From the cell containing the given text, extract its center point as [X, Y] coordinate. 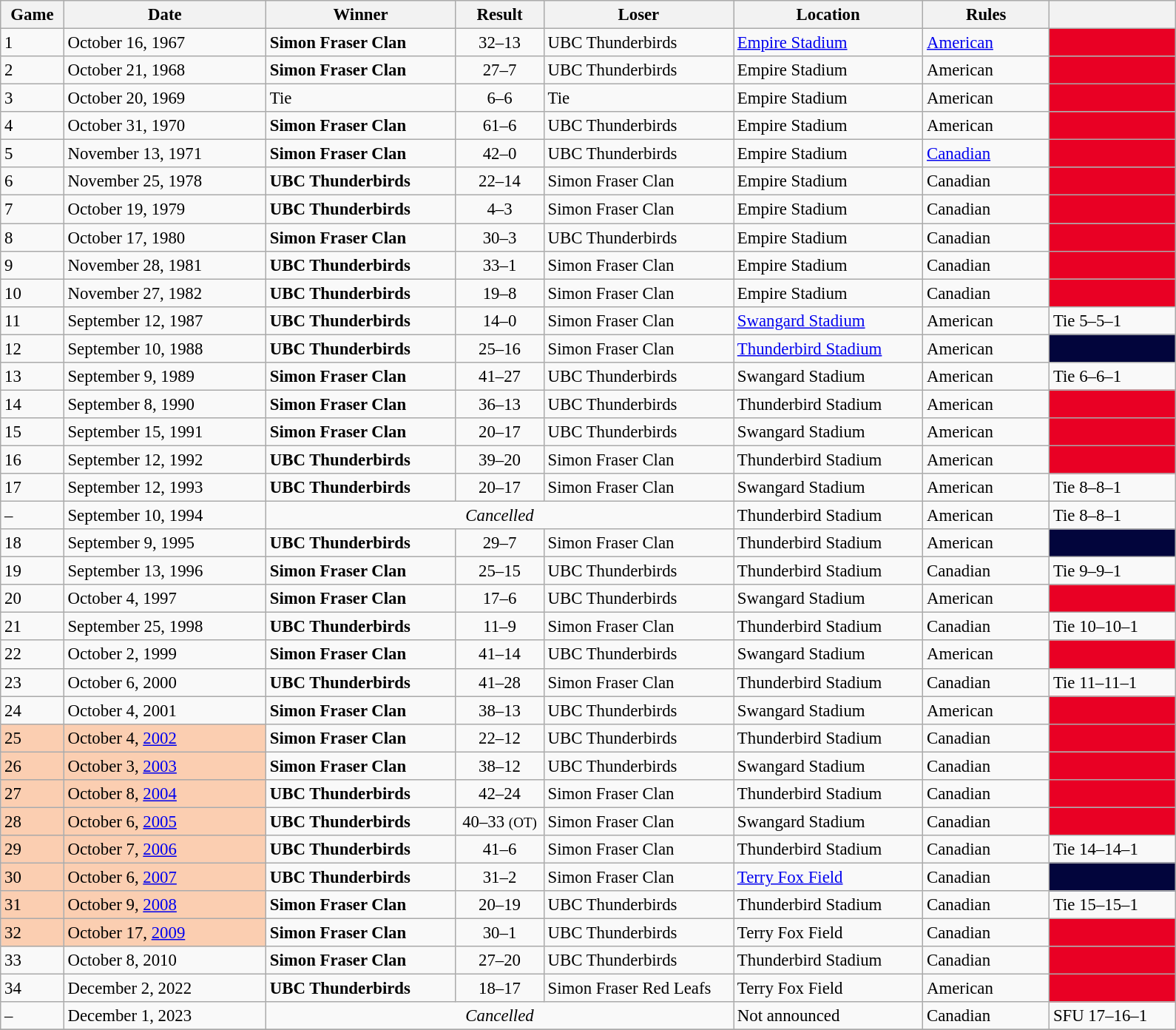
October 20, 1969 [164, 98]
14 [33, 404]
Not announced [828, 1016]
Game [33, 15]
November 28, 1981 [164, 265]
October 19, 1979 [164, 209]
25–16 [500, 349]
December 2, 2022 [164, 989]
4–3 [500, 209]
October 3, 2003 [164, 766]
December 1, 2023 [164, 1016]
November 13, 1971 [164, 154]
Tie 9–9–1 [1112, 571]
27–7 [500, 70]
25 [33, 738]
12 [33, 349]
October 4, 1997 [164, 599]
32 [33, 933]
4 [33, 126]
October 31, 1970 [164, 126]
20–19 [500, 905]
October 6, 2005 [164, 821]
29–7 [500, 543]
October 4, 2002 [164, 738]
14–0 [500, 320]
November 25, 1978 [164, 181]
6 [33, 181]
Tie 10–10–1 [1112, 627]
30 [33, 877]
SFU 17–16–1 [1112, 1016]
September 12, 1992 [164, 460]
32–13 [500, 43]
8 [33, 238]
October 17, 2009 [164, 933]
September 13, 1996 [164, 571]
31 [33, 905]
Result [500, 15]
17 [33, 488]
October 2, 1999 [164, 655]
39–20 [500, 460]
30–1 [500, 933]
September 12, 1993 [164, 488]
22–12 [500, 738]
September 10, 1994 [164, 516]
41–28 [500, 682]
15 [33, 432]
2 [33, 70]
27–20 [500, 960]
October 6, 2007 [164, 877]
1 [33, 43]
40–33 (OT) [500, 821]
October 21, 1968 [164, 70]
25–15 [500, 571]
21 [33, 627]
61–6 [500, 126]
6–6 [500, 98]
31–2 [500, 877]
September 25, 1998 [164, 627]
22 [33, 655]
26 [33, 766]
October 16, 1967 [164, 43]
33 [33, 960]
3 [33, 98]
18 [33, 543]
Simon Fraser Red Leafs [638, 989]
17–6 [500, 599]
September 9, 1989 [164, 377]
October 4, 2001 [164, 710]
Tie 6–6–1 [1112, 377]
September 8, 1990 [164, 404]
42–0 [500, 154]
38–12 [500, 766]
October 9, 2008 [164, 905]
41–6 [500, 849]
October 17, 1980 [164, 238]
18–17 [500, 989]
20 [33, 599]
September 12, 1987 [164, 320]
38–13 [500, 710]
Location [828, 15]
September 15, 1991 [164, 432]
5 [33, 154]
23 [33, 682]
Tie 5–5–1 [1112, 320]
42–24 [500, 794]
29 [33, 849]
11–9 [500, 627]
Date [164, 15]
7 [33, 209]
28 [33, 821]
11 [33, 320]
September 10, 1988 [164, 349]
41–14 [500, 655]
33–1 [500, 265]
Tie 11–11–1 [1112, 682]
10 [33, 293]
Winner [360, 15]
41–27 [500, 377]
Loser [638, 15]
27 [33, 794]
19–8 [500, 293]
16 [33, 460]
19 [33, 571]
24 [33, 710]
October 8, 2004 [164, 794]
Rules [987, 15]
22–14 [500, 181]
October 8, 2010 [164, 960]
30–3 [500, 238]
October 6, 2000 [164, 682]
9 [33, 265]
34 [33, 989]
September 9, 1995 [164, 543]
October 7, 2006 [164, 849]
13 [33, 377]
November 27, 1982 [164, 293]
Tie 15–15–1 [1112, 905]
36–13 [500, 404]
Tie 14–14–1 [1112, 849]
